Determine the (x, y) coordinate at the center of the cell enclosing the given text.  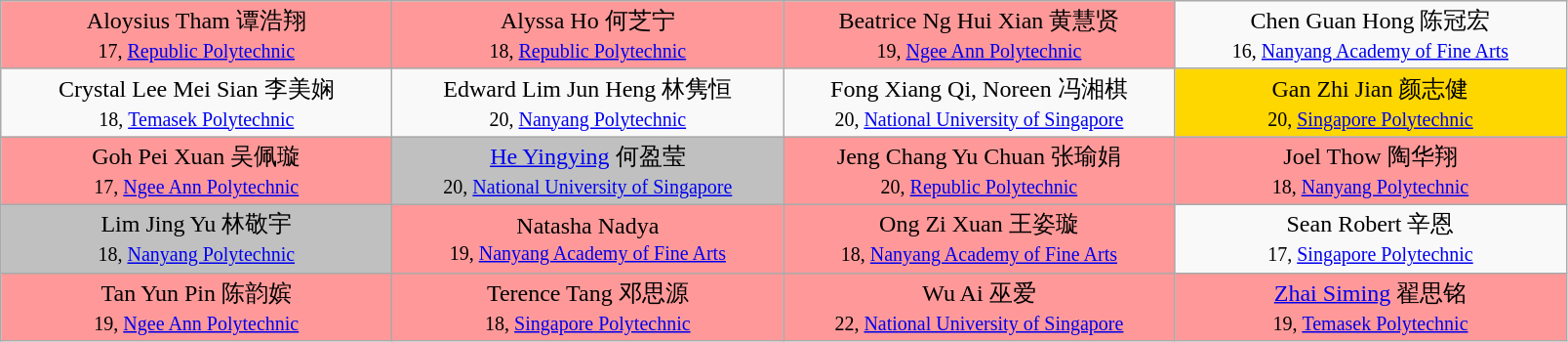
Zhai Siming 翟思铭19, Temasek Polytechnic (1370, 307)
Beatrice Ng Hui Xian 黄慧贤19, Ngee Ann Polytechnic (980, 35)
Sean Robert 辛恩17, Singapore Polytechnic (1370, 238)
Wu Ai 巫爱22, National University of Singapore (980, 307)
Lim Jing Yu 林敬宇18, Nanyang Polytechnic (197, 238)
Gan Zhi Jian 颜志健20, Singapore Polytechnic (1370, 103)
Alyssa Ho 何芝宁18, Republic Polytechnic (587, 35)
Ong Zi Xuan 王姿璇18, Nanyang Academy of Fine Arts (980, 238)
Tan Yun Pin 陈韵嫔19, Ngee Ann Polytechnic (197, 307)
Crystal Lee Mei Sian 李美娴18, Temasek Polytechnic (197, 103)
He Yingying 何盈莹20, National University of Singapore (587, 171)
Natasha Nadya19, Nanyang Academy of Fine Arts (587, 238)
Aloysius Tham 谭浩翔17, Republic Polytechnic (197, 35)
Fong Xiang Qi, Noreen 冯湘棋20, National University of Singapore (980, 103)
Goh Pei Xuan 吴佩璇17, Ngee Ann Polytechnic (197, 171)
Jeng Chang Yu Chuan 张瑜娟20, Republic Polytechnic (980, 171)
Chen Guan Hong 陈冠宏16, Nanyang Academy of Fine Arts (1370, 35)
Terence Tang 邓思源18, Singapore Polytechnic (587, 307)
Joel Thow 陶华翔18, Nanyang Polytechnic (1370, 171)
Edward Lim Jun Heng 林隽恒20, Nanyang Polytechnic (587, 103)
